Capture the cell that displays the provided text and extract its [X, Y] central coordinate. 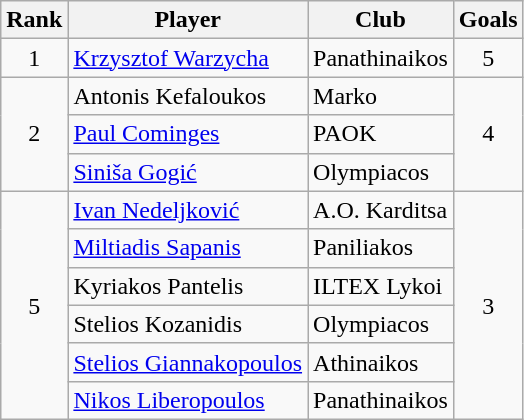
PAOK [381, 134]
Paul Cominges [188, 134]
1 [34, 58]
Paniliakos [381, 248]
2 [34, 134]
Siniša Gogić [188, 172]
Ivan Nedeljković [188, 210]
Nikos Liberopoulos [188, 400]
ILTEX Lykoi [381, 286]
4 [488, 134]
Miltiadis Sapanis [188, 248]
3 [488, 305]
Club [381, 20]
Rank [34, 20]
Goals [488, 20]
Marko [381, 96]
Antonis Kefaloukos [188, 96]
Stelios Kozanidis [188, 324]
Athinaikos [381, 362]
Kyriakos Pantelis [188, 286]
Player [188, 20]
Krzysztof Warzycha [188, 58]
A.O. Karditsa [381, 210]
Stelios Giannakopoulos [188, 362]
